Scan for the cell matching the given text and deliver its [x, y] coordinate at center. 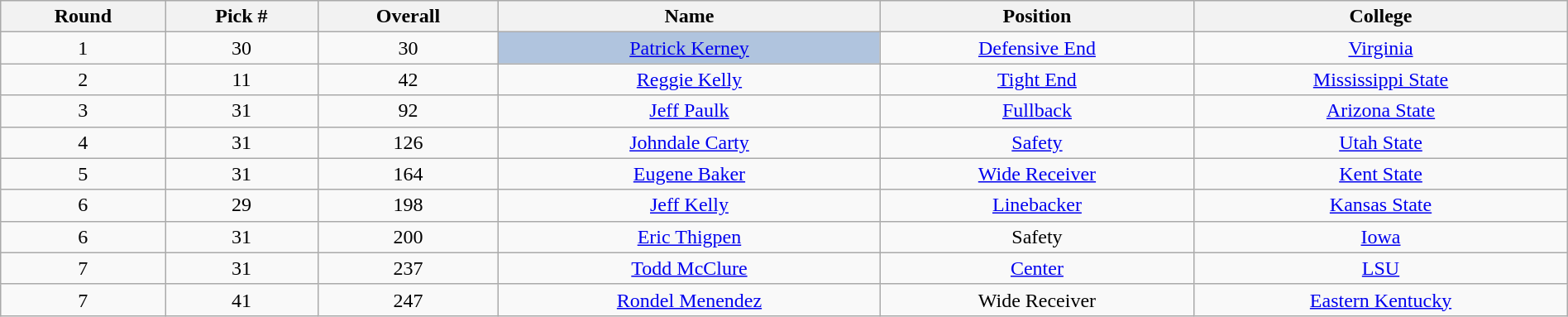
Reggie Kelly [690, 79]
Linebacker [1037, 205]
Patrick Kerney [690, 48]
Pick # [241, 17]
Jeff Paulk [690, 111]
Virginia [1381, 48]
3 [83, 111]
1 [83, 48]
Arizona State [1381, 111]
164 [409, 174]
Todd McClure [690, 268]
Rondel Menendez [690, 300]
College [1381, 17]
Overall [409, 17]
Iowa [1381, 237]
5 [83, 174]
Johndale Carty [690, 142]
Defensive End [1037, 48]
4 [83, 142]
Utah State [1381, 142]
42 [409, 79]
Round [83, 17]
198 [409, 205]
Eastern Kentucky [1381, 300]
126 [409, 142]
200 [409, 237]
Jeff Kelly [690, 205]
Eugene Baker [690, 174]
247 [409, 300]
92 [409, 111]
Mississippi State [1381, 79]
2 [83, 79]
Tight End [1037, 79]
41 [241, 300]
Center [1037, 268]
Position [1037, 17]
LSU [1381, 268]
Kansas State [1381, 205]
11 [241, 79]
Eric Thigpen [690, 237]
Name [690, 17]
Fullback [1037, 111]
237 [409, 268]
29 [241, 205]
Kent State [1381, 174]
